Return (x, y) of the center of cell containing provided text 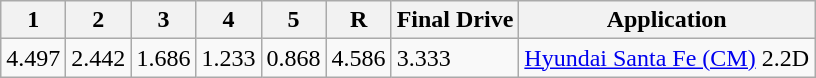
3.333 (455, 58)
4.497 (34, 58)
4.586 (358, 58)
Application (667, 20)
2 (98, 20)
Final Drive (455, 20)
1.686 (164, 58)
0.868 (294, 58)
3 (164, 20)
2.442 (98, 58)
1.233 (228, 58)
R (358, 20)
Hyundai Santa Fe (CM) 2.2D (667, 58)
5 (294, 20)
1 (34, 20)
4 (228, 20)
